Scan for the cell matching the given text and deliver its (x, y) coordinate at center. 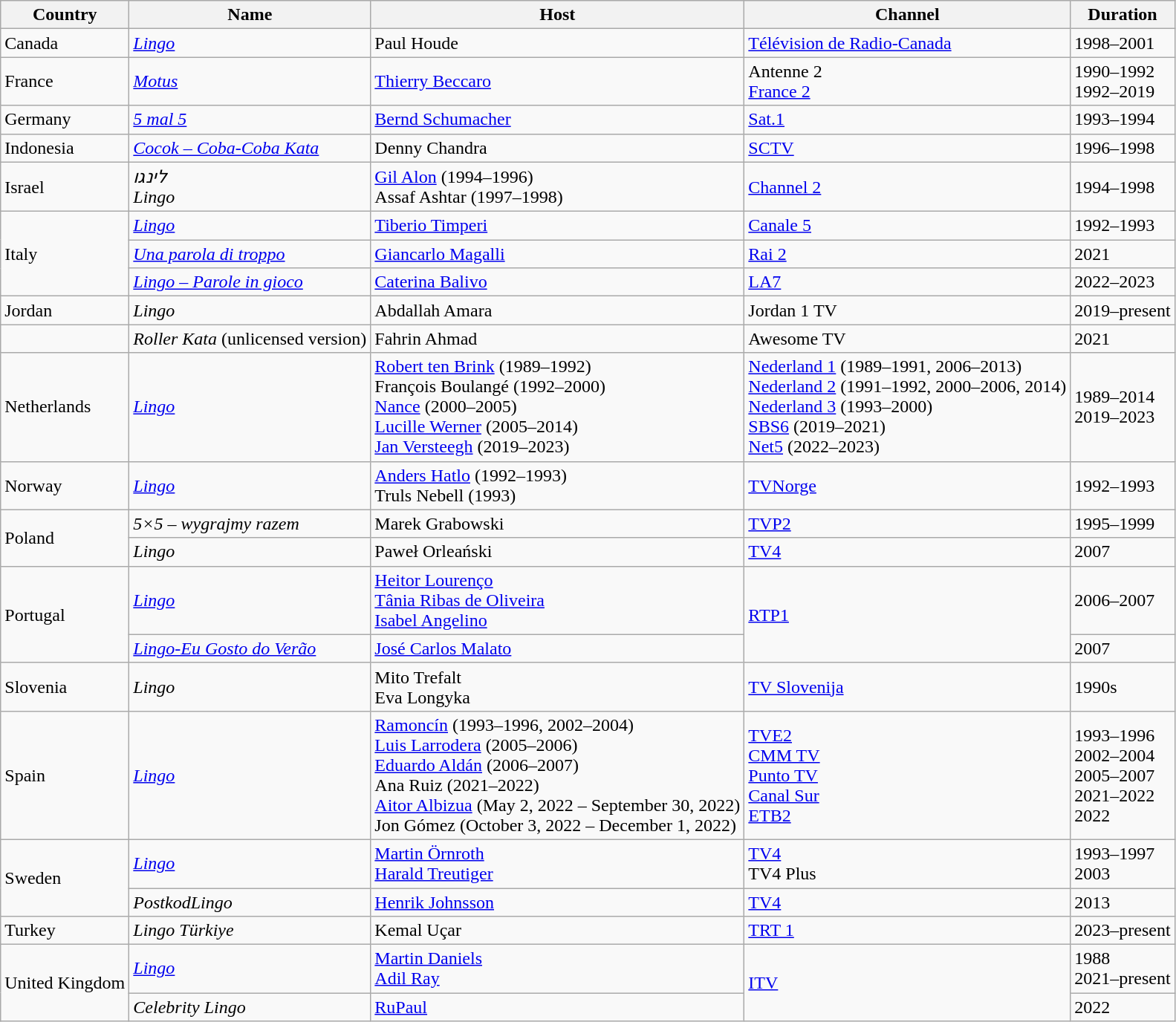
Martin ÖrnrothHarald Treutiger (557, 863)
1993–19962002–20042005–20072021–20222022 (1123, 775)
PostkodLingo (250, 902)
1990s (1123, 686)
Channel (908, 15)
Jordan (65, 310)
Nederland 1 (1989–1991, 2006–2013)Nederland 2 (1991–1992, 2000–2006, 2014)Nederland 3 (1993–2000)SBS6 (2019–2021)Net5 (2022–2023) (908, 407)
לינגוLingo (250, 187)
TV Slovenija (908, 686)
Host (557, 15)
2022 (1123, 1007)
Country (65, 15)
Lingo – Parole in gioco (250, 282)
Abdallah Amara (557, 310)
Roller Kata (unlicensed version) (250, 339)
Télévision de Radio-Canada (908, 43)
TVE2CMM TVPunto TVCanal SurETB2 (908, 775)
Kemal Uçar (557, 931)
Gil Alon (1994–1996)Assaf Ashtar (1997–1998) (557, 187)
Motus (250, 82)
Norway (65, 486)
Anders Hatlo (1992–1993)Truls Nebell (1993) (557, 486)
Rai 2 (908, 254)
Una parola di troppo (250, 254)
Indonesia (65, 148)
Portugal (65, 614)
TVNorge (908, 486)
Name (250, 15)
Fahrin Ahmad (557, 339)
RTP1 (908, 614)
Canada (65, 43)
Mito TrefaltEva Longyka (557, 686)
Heitor LourençoTânia Ribas de OliveiraIsabel Angelino (557, 600)
Italy (65, 254)
ITV (908, 983)
2013 (1123, 902)
Channel 2 (908, 187)
TVP2 (908, 524)
Tiberio Timperi (557, 226)
1995–1999 (1123, 524)
Cocok – Coba-Coba Kata (250, 148)
Lingo Türkiye (250, 931)
Canale 5 (908, 226)
Henrik Johnsson (557, 902)
1998–2001 (1123, 43)
José Carlos Malato (557, 648)
Slovenia (65, 686)
Thierry Beccaro (557, 82)
Sat.1 (908, 120)
Bernd Schumacher (557, 120)
SCTV (908, 148)
5×5 – wygrajmy razem (250, 524)
Turkey (65, 931)
1993–19972003 (1123, 863)
1990–19921992–2019 (1123, 82)
United Kingdom (65, 983)
Caterina Balivo (557, 282)
Antenne 2France 2 (908, 82)
Celebrity Lingo (250, 1007)
2023–present (1123, 931)
1996–1998 (1123, 148)
Duration (1123, 15)
Lingo-Eu Gosto do Verão (250, 648)
Denny Chandra (557, 148)
Poland (65, 538)
Israel (65, 187)
TV4TV4 Plus (908, 863)
Sweden (65, 878)
Awesome TV (908, 339)
Paweł Orleański (557, 552)
Martin DanielsAdil Ray (557, 969)
Germany (65, 120)
1993–1994 (1123, 120)
5 mal 5 (250, 120)
2022–2023 (1123, 282)
Paul Houde (557, 43)
TRT 1 (908, 931)
LA7 (908, 282)
RuPaul (557, 1007)
1994–1998 (1123, 187)
France (65, 82)
Marek Grabowski (557, 524)
Jordan 1 TV (908, 310)
1989–20142019–2023 (1123, 407)
Netherlands (65, 407)
2019–present (1123, 310)
Robert ten Brink (1989–1992)François Boulangé (1992–2000)Nance (2000–2005)Lucille Werner (2005–2014)Jan Versteegh (2019–2023) (557, 407)
Giancarlo Magalli (557, 254)
2006–2007 (1123, 600)
19882021–present (1123, 969)
Spain (65, 775)
